Search for the cell housing the specified text and yield its [X, Y] center coordinate. 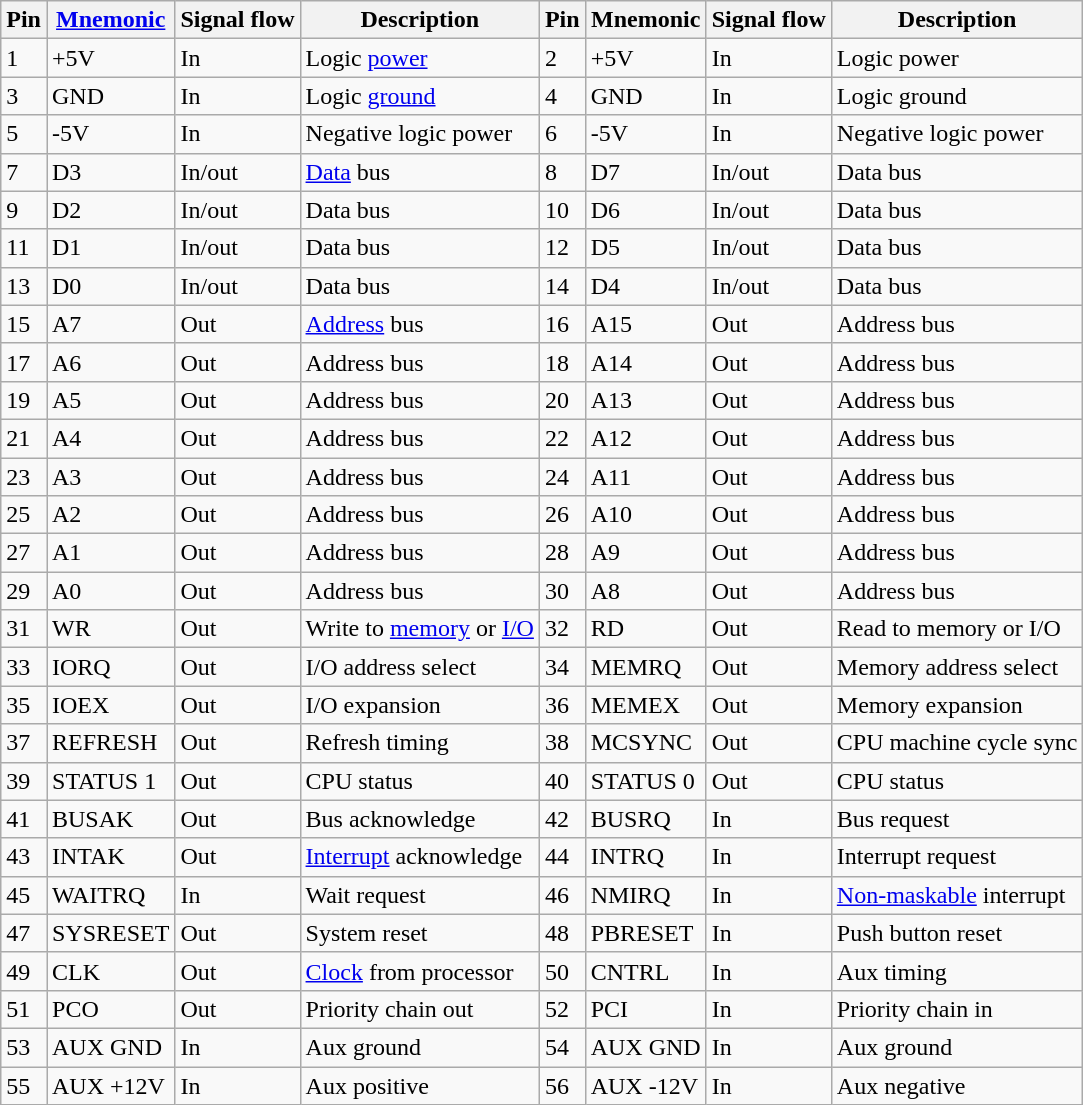
22 [562, 438]
I/O expansion [420, 705]
Memory expansion [957, 705]
43 [24, 857]
Interrupt acknowledge [420, 857]
STATUS 1 [110, 781]
9 [24, 210]
5 [24, 134]
Write to memory or I/O [420, 629]
D2 [110, 210]
26 [562, 515]
A0 [110, 591]
Bus request [957, 819]
35 [24, 705]
CLK [110, 971]
25 [24, 515]
29 [24, 591]
D6 [646, 210]
IORQ [110, 667]
38 [562, 743]
51 [24, 1009]
A14 [646, 362]
System reset [420, 933]
A11 [646, 477]
31 [24, 629]
REFRESH [110, 743]
32 [562, 629]
A12 [646, 438]
I/O address select [420, 667]
AUX -12V [646, 1085]
A9 [646, 553]
42 [562, 819]
Priority chain in [957, 1009]
Priority chain out [420, 1009]
53 [24, 1047]
RD [646, 629]
A6 [110, 362]
1 [24, 58]
17 [24, 362]
48 [562, 933]
MCSYNC [646, 743]
2 [562, 58]
Aux timing [957, 971]
49 [24, 971]
Wait request [420, 895]
Non-maskable interrupt [957, 895]
Interrupt request [957, 857]
30 [562, 591]
23 [24, 477]
WAITRQ [110, 895]
20 [562, 400]
A4 [110, 438]
Push button reset [957, 933]
Clock from processor [420, 971]
50 [562, 971]
12 [562, 248]
10 [562, 210]
11 [24, 248]
IOEX [110, 705]
AUX +12V [110, 1085]
19 [24, 400]
D4 [646, 286]
PCI [646, 1009]
A1 [110, 553]
56 [562, 1085]
CPU machine cycle sync [957, 743]
27 [24, 553]
18 [562, 362]
55 [24, 1085]
INTAK [110, 857]
WR [110, 629]
4 [562, 96]
6 [562, 134]
8 [562, 172]
21 [24, 438]
SYSRESET [110, 933]
45 [24, 895]
40 [562, 781]
52 [562, 1009]
PCO [110, 1009]
36 [562, 705]
41 [24, 819]
14 [562, 286]
44 [562, 857]
BUSRQ [646, 819]
15 [24, 324]
A10 [646, 515]
INTRQ [646, 857]
Aux positive [420, 1085]
A5 [110, 400]
D3 [110, 172]
MEMRQ [646, 667]
39 [24, 781]
34 [562, 667]
MEMEX [646, 705]
Refresh timing [420, 743]
PBRESET [646, 933]
D7 [646, 172]
47 [24, 933]
46 [562, 895]
A13 [646, 400]
Aux negative [957, 1085]
7 [24, 172]
Read to memory or I/O [957, 629]
A15 [646, 324]
D0 [110, 286]
A2 [110, 515]
CNTRL [646, 971]
13 [24, 286]
STATUS 0 [646, 781]
28 [562, 553]
D5 [646, 248]
BUSAK [110, 819]
24 [562, 477]
A3 [110, 477]
Bus acknowledge [420, 819]
16 [562, 324]
Memory address select [957, 667]
NMIRQ [646, 895]
D1 [110, 248]
37 [24, 743]
A7 [110, 324]
54 [562, 1047]
3 [24, 96]
A8 [646, 591]
33 [24, 667]
